Capture the cell that displays the provided text and extract its (X, Y) central coordinate. 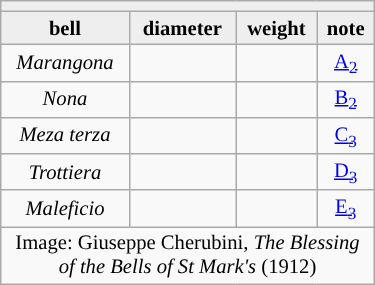
bell (65, 28)
note (346, 28)
weight (277, 28)
Meza terza (65, 135)
A2 (346, 63)
B2 (346, 99)
Marangona (65, 63)
D3 (346, 172)
Trottiera (65, 172)
Nona (65, 99)
Maleficio (65, 208)
E3 (346, 208)
C3 (346, 135)
Image: Giuseppe Cherubini, The Blessing of the Bells of St Mark's (1912) (188, 256)
diameter (182, 28)
